Provide the (X, Y) coordinate of the cell's center where the given text is located.  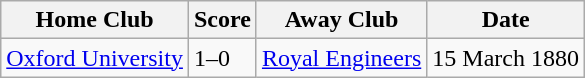
Oxford University (95, 58)
Away Club (341, 20)
Royal Engineers (341, 58)
15 March 1880 (506, 58)
Date (506, 20)
Home Club (95, 20)
Score (222, 20)
1–0 (222, 58)
